Identify which cell holds the provided text, then report its [x, y] central coordinate. 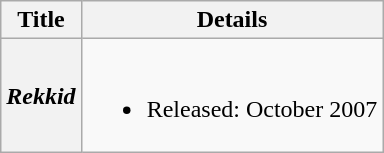
Title [41, 20]
Released: October 2007 [232, 96]
Details [232, 20]
Rekkid [41, 96]
